Output the (x, y) coordinate of the center of the cell containing the given text.  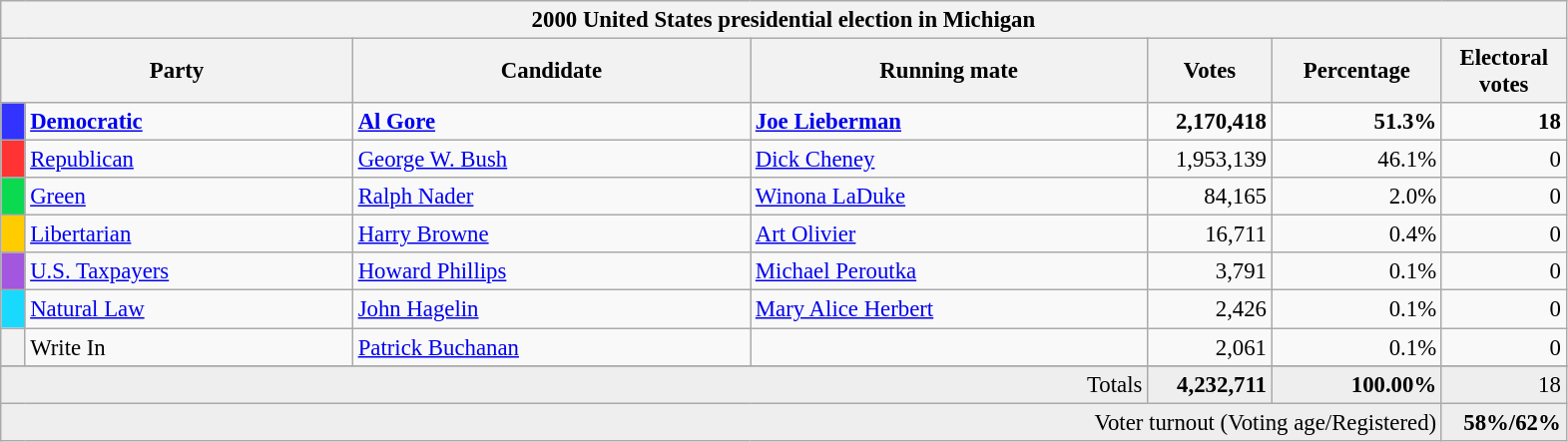
3,791 (1210, 272)
2,426 (1210, 309)
Write In (189, 347)
0.4% (1356, 234)
Voter turnout (Voting age/Registered) (722, 422)
Party (178, 72)
Totals (575, 384)
U.S. Taxpayers (189, 272)
2,061 (1210, 347)
46.1% (1356, 160)
Mary Alice Herbert (949, 309)
Electoral votes (1503, 72)
Joe Lieberman (949, 122)
George W. Bush (551, 160)
Republican (189, 160)
Art Olivier (949, 234)
2.0% (1356, 197)
Natural Law (189, 309)
Candidate (551, 72)
Votes (1210, 72)
4,232,711 (1210, 384)
Al Gore (551, 122)
100.00% (1356, 384)
Libertarian (189, 234)
Percentage (1356, 72)
John Hagelin (551, 309)
Patrick Buchanan (551, 347)
Winona LaDuke (949, 197)
58%/62% (1503, 422)
51.3% (1356, 122)
Harry Browne (551, 234)
2,170,418 (1210, 122)
Running mate (949, 72)
Howard Phillips (551, 272)
16,711 (1210, 234)
Ralph Nader (551, 197)
Michael Peroutka (949, 272)
Democratic (189, 122)
Dick Cheney (949, 160)
Green (189, 197)
2000 United States presidential election in Michigan (784, 20)
1,953,139 (1210, 160)
84,165 (1210, 197)
